For the text-containing cell, return its midpoint in (x, y) coordinate format. 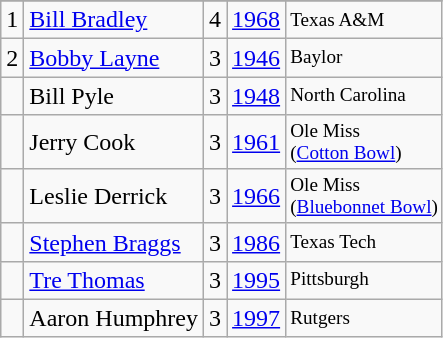
Jerry Cook (114, 142)
Pittsburgh (364, 280)
Stephen Braggs (114, 242)
Aaron Humphrey (114, 318)
1966 (256, 196)
1948 (256, 96)
Baylor (364, 58)
Ole Miss(Cotton Bowl) (364, 142)
2 (12, 58)
1968 (256, 20)
Texas A&M (364, 20)
1986 (256, 242)
Ole Miss(Bluebonnet Bowl) (364, 196)
Texas Tech (364, 242)
Leslie Derrick (114, 196)
1995 (256, 280)
Bobby Layne (114, 58)
Rutgers (364, 318)
1997 (256, 318)
Tre Thomas (114, 280)
1946 (256, 58)
4 (216, 20)
Bill Bradley (114, 20)
1961 (256, 142)
1 (12, 20)
Bill Pyle (114, 96)
North Carolina (364, 96)
